Locate the cell with the specified text and output its (x, y) center coordinate. 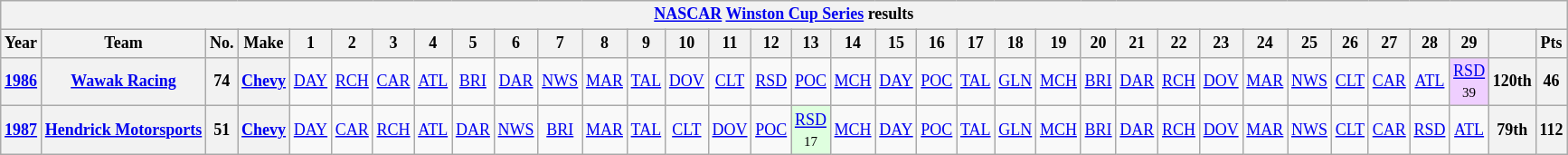
RSD17 (811, 131)
1986 (22, 82)
22 (1179, 44)
21 (1138, 44)
1 (310, 44)
24 (1265, 44)
Make (264, 44)
10 (687, 44)
19 (1059, 44)
8 (605, 44)
3 (393, 44)
13 (811, 44)
16 (937, 44)
No. (222, 44)
51 (222, 131)
2 (352, 44)
6 (515, 44)
Wawak Racing (123, 82)
17 (976, 44)
74 (222, 82)
23 (1221, 44)
14 (853, 44)
28 (1430, 44)
29 (1469, 44)
1987 (22, 131)
46 (1552, 82)
27 (1389, 44)
7 (561, 44)
20 (1098, 44)
4 (433, 44)
NASCAR Winston Cup Series results (784, 15)
Team (123, 44)
Pts (1552, 44)
18 (1015, 44)
112 (1552, 131)
RSD39 (1469, 82)
15 (896, 44)
5 (474, 44)
26 (1349, 44)
9 (646, 44)
25 (1309, 44)
11 (730, 44)
79th (1512, 131)
Year (22, 44)
120th (1512, 82)
Hendrick Motorsports (123, 131)
12 (771, 44)
